Provide the [X, Y] coordinate of the cell's center where the given text is located.  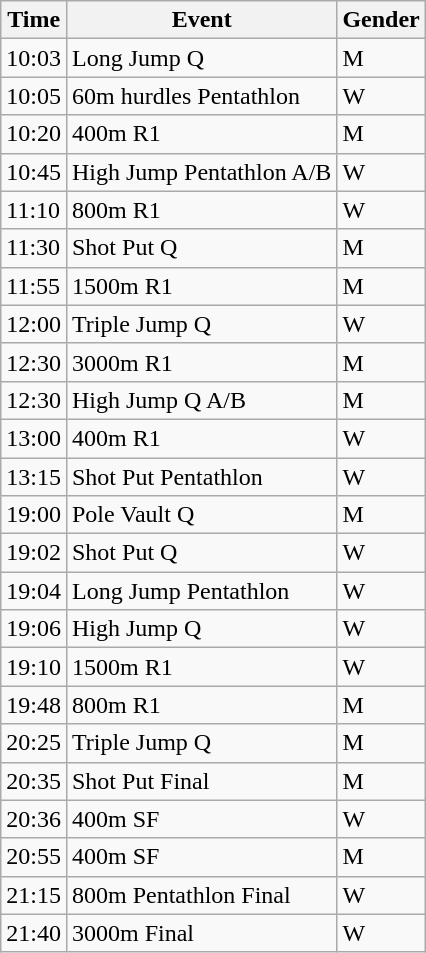
High Jump Q [201, 629]
10:20 [34, 134]
11:55 [34, 286]
20:35 [34, 781]
19:06 [34, 629]
Long Jump Pentathlon [201, 591]
13:15 [34, 477]
3000m R1 [201, 362]
Time [34, 20]
10:03 [34, 58]
60m hurdles Pentathlon [201, 96]
19:10 [34, 667]
Shot Put Final [201, 781]
10:45 [34, 172]
19:48 [34, 705]
Gender [381, 20]
High Jump Q A/B [201, 400]
11:10 [34, 210]
20:55 [34, 857]
Shot Put Pentathlon [201, 477]
10:05 [34, 96]
3000m Final [201, 933]
19:04 [34, 591]
12:00 [34, 324]
19:00 [34, 515]
11:30 [34, 248]
20:25 [34, 743]
800m Pentathlon Final [201, 895]
Pole Vault Q [201, 515]
13:00 [34, 438]
High Jump Pentathlon A/B [201, 172]
20:36 [34, 819]
Event [201, 20]
Long Jump Q [201, 58]
19:02 [34, 553]
21:15 [34, 895]
21:40 [34, 933]
